Return (X, Y) of the center of cell containing provided text 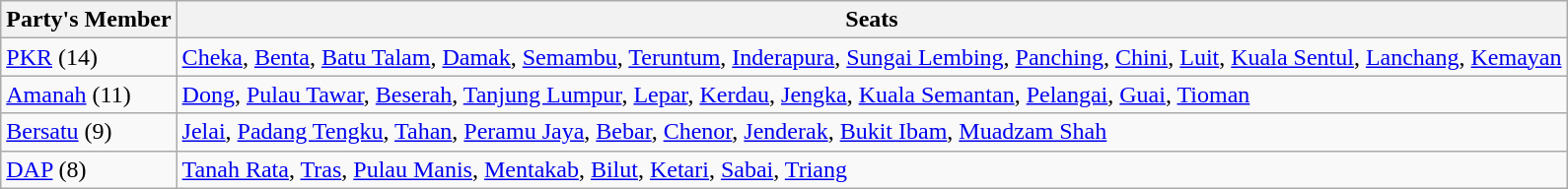
Cheka, Benta, Batu Talam, Damak, Semambu, Teruntum, Inderapura, Sungai Lembing, Panching, Chini, Luit, Kuala Sentul, Lanchang, Kemayan (872, 57)
Tanah Rata, Tras, Pulau Manis, Mentakab, Bilut, Ketari, Sabai, Triang (872, 169)
Bersatu (9) (89, 132)
Seats (872, 20)
Jelai, Padang Tengku, Tahan, Peramu Jaya, Bebar, Chenor, Jenderak, Bukit Ibam, Muadzam Shah (872, 132)
Amanah (11) (89, 94)
Party's Member (89, 20)
DAP (8) (89, 169)
PKR (14) (89, 57)
Dong, Pulau Tawar, Beserah, Tanjung Lumpur, Lepar, Kerdau, Jengka, Kuala Semantan, Pelangai, Guai, Tioman (872, 94)
